Provide the (x, y) coordinate of the cell's center where the given text is located.  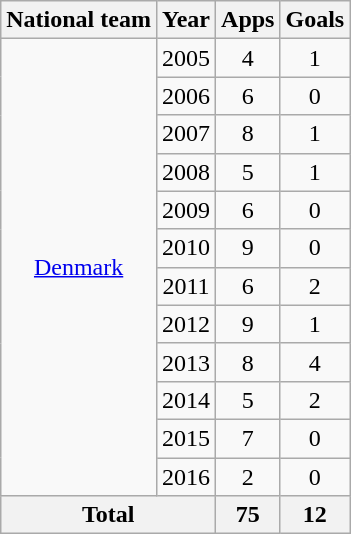
Year (186, 20)
7 (248, 438)
Goals (315, 20)
75 (248, 515)
2007 (186, 134)
2010 (186, 248)
2016 (186, 477)
2009 (186, 210)
2005 (186, 58)
2015 (186, 438)
2008 (186, 172)
2014 (186, 400)
Total (108, 515)
Denmark (79, 268)
2006 (186, 96)
2012 (186, 324)
12 (315, 515)
2011 (186, 286)
National team (79, 20)
2013 (186, 362)
Apps (248, 20)
